For the text-containing cell, return its midpoint in [X, Y] coordinate format. 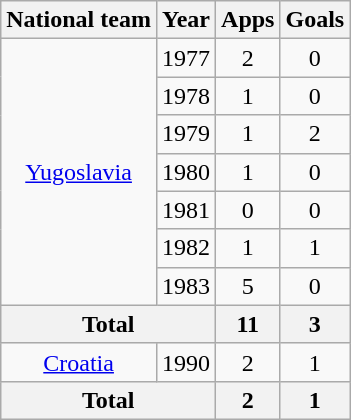
1983 [186, 286]
1981 [186, 210]
1990 [186, 362]
National team [79, 20]
1980 [186, 172]
1978 [186, 96]
Apps [248, 20]
1979 [186, 134]
3 [315, 324]
1982 [186, 248]
Year [186, 20]
5 [248, 286]
1977 [186, 58]
Goals [315, 20]
Yugoslavia [79, 172]
11 [248, 324]
Croatia [79, 362]
